Find where the given text appears and provide that cell's center as (X, Y) coordinate. 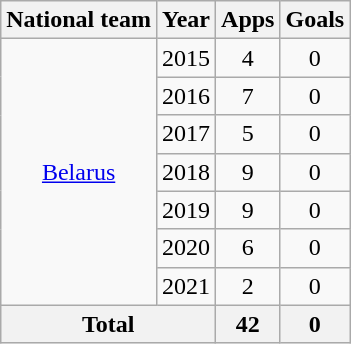
2017 (186, 134)
Apps (248, 20)
42 (248, 324)
National team (79, 20)
Belarus (79, 172)
Total (108, 324)
Goals (315, 20)
2015 (186, 58)
6 (248, 248)
Year (186, 20)
2018 (186, 172)
7 (248, 96)
2019 (186, 210)
2016 (186, 96)
5 (248, 134)
2 (248, 286)
4 (248, 58)
2021 (186, 286)
2020 (186, 248)
